For the text-containing cell, return its midpoint in (x, y) coordinate format. 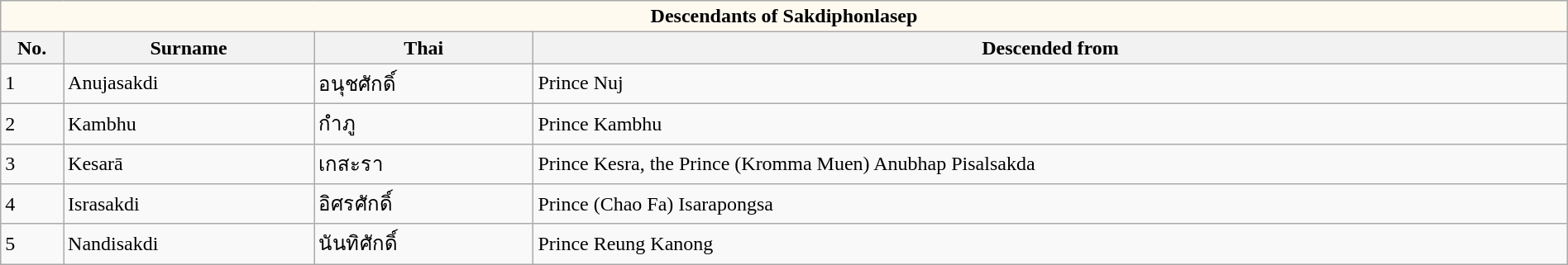
Nandisakdi (189, 244)
อนุชศักดิ์ (423, 84)
1 (32, 84)
อิศรศักดิ์ (423, 205)
Thai (423, 48)
Kambhu (189, 124)
2 (32, 124)
Prince Reung Kanong (1050, 244)
No. (32, 48)
Prince Nuj (1050, 84)
เกสะรา (423, 163)
Anujasakdi (189, 84)
3 (32, 163)
Descended from (1050, 48)
นันทิศักดิ์ (423, 244)
5 (32, 244)
Prince Kesra, the Prince (Kromma Muen) Anubhap Pisalsakda (1050, 163)
4 (32, 205)
กำภู (423, 124)
Prince Kambhu (1050, 124)
Surname (189, 48)
Kesarā (189, 163)
Prince (Chao Fa) Isarapongsa (1050, 205)
Israsakdi (189, 205)
Descendants of Sakdiphonlasep (784, 17)
